Scan for the cell matching the given text and deliver its (X, Y) coordinate at center. 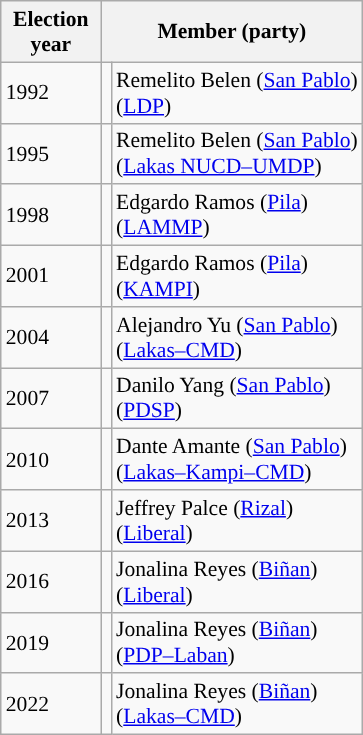
2007 (51, 398)
2004 (51, 338)
Danilo Yang (San Pablo)(PDSP) (237, 398)
Member (party) (232, 32)
Electionyear (51, 32)
1995 (51, 154)
2013 (51, 520)
1998 (51, 216)
2010 (51, 460)
2022 (51, 704)
Jonalina Reyes (Biñan)(Lakas–CMD) (237, 704)
Jeffrey Palce (Rizal)(Liberal) (237, 520)
Edgardo Ramos (Pila)(LAMMP) (237, 216)
Remelito Belen (San Pablo)(LDP) (237, 92)
Jonalina Reyes (Biñan)(Liberal) (237, 582)
Jonalina Reyes (Biñan)(PDP–Laban) (237, 642)
Alejandro Yu (San Pablo)(Lakas–CMD) (237, 338)
2001 (51, 276)
Remelito Belen (San Pablo)(Lakas NUCD–UMDP) (237, 154)
Edgardo Ramos (Pila)(KAMPI) (237, 276)
1992 (51, 92)
2016 (51, 582)
2019 (51, 642)
Dante Amante (San Pablo)(Lakas–Kampi–CMD) (237, 460)
